Search for the cell housing the specified text and yield its (X, Y) center coordinate. 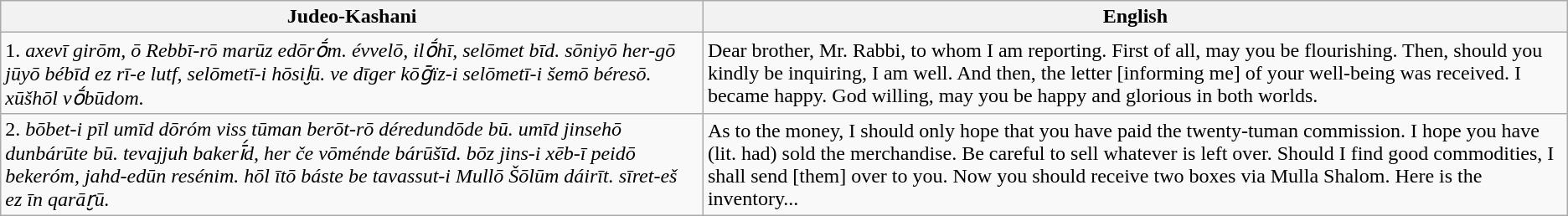
Judeo-Kashani (352, 17)
English (1135, 17)
